Capture the cell that displays the provided text and extract its (x, y) central coordinate. 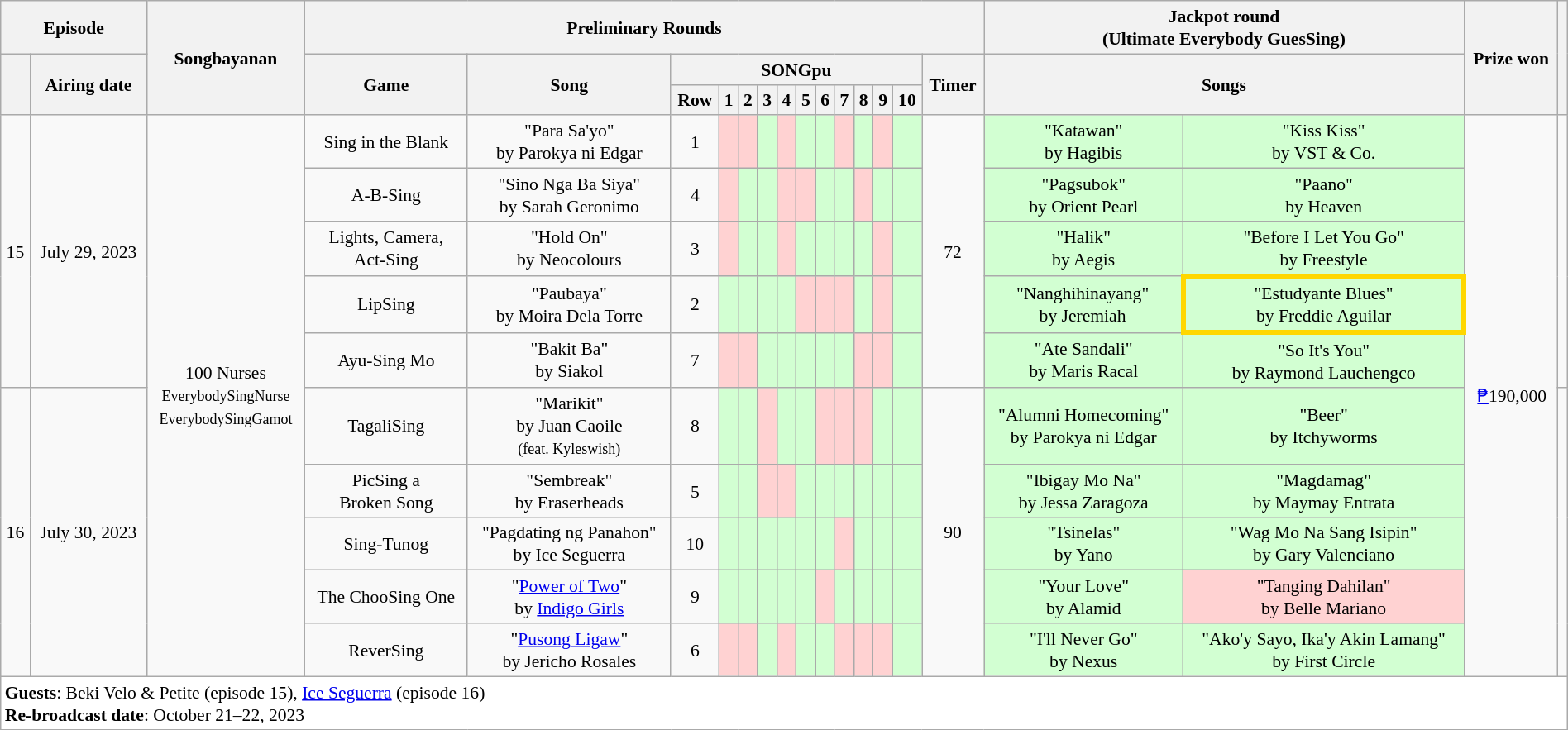
TagaliSing (385, 427)
Episode (74, 27)
Jackpot round(Ultimate Everybody GuesSing) (1224, 27)
Sing in the Blank (385, 142)
"Estudyante Blues"by Freddie Aguilar (1324, 304)
LipSing (385, 304)
ReverSing (385, 650)
Ayu-Sing Mo (385, 360)
Lights, Camera,Act-Sing (385, 249)
"Ate Sandali"by Maris Racal (1083, 360)
Songbayanan (227, 58)
72 (953, 252)
PicSing aBroken Song (385, 491)
"Pagsubok"by Orient Pearl (1083, 195)
90 (953, 532)
₱190,000 (1510, 397)
"I'll Never Go"by Nexus (1083, 650)
"Beer"by Itchyworms (1324, 427)
July 29, 2023 (88, 252)
"So It's You"by Raymond Lauchengco (1324, 360)
Row (695, 99)
"Hold On"by Neocolours (569, 249)
"Tsinelas"by Yano (1083, 544)
"Wag Mo Na Sang Isipin"by Gary Valenciano (1324, 544)
"Sembreak"by Eraserheads (569, 491)
Game (385, 84)
"Before I Let You Go"by Freestyle (1324, 249)
Guests: Beki Velo & Petite (episode 15), Ice Seguerra (episode 16)Re-broadcast date: October 21–22, 2023 (784, 703)
A-B-Sing (385, 195)
"Marikit"by Juan Caoile(feat. Kyleswish) (569, 427)
SONGpu (796, 69)
Airing date (88, 84)
"Nanghihinayang"by Jeremiah (1083, 304)
Sing-Tunog (385, 544)
"Katawan"by Hagibis (1083, 142)
July 30, 2023 (88, 532)
Timer (953, 84)
Song (569, 84)
"Ibigay Mo Na"by Jessa Zaragoza (1083, 491)
"Sino Nga Ba Siya"by Sarah Geronimo (569, 195)
Prize won (1510, 58)
"Pusong Ligaw"by Jericho Rosales (569, 650)
"Pagdating ng Panahon"by Ice Seguerra (569, 544)
"Alumni Homecoming"by Parokya ni Edgar (1083, 427)
"Magdamag"by Maymay Entrata (1324, 491)
15 (15, 252)
"Para Sa'yo"by Parokya ni Edgar (569, 142)
"Halik"by Aegis (1083, 249)
16 (15, 532)
"Tanging Dahilan"by Belle Mariano (1324, 597)
Preliminary Rounds (643, 27)
"Your Love"by Alamid (1083, 597)
"Bakit Ba"by Siakol (569, 360)
"Paubaya"by Moira Dela Torre (569, 304)
Songs (1224, 84)
100 NursesEverybodySingNurseEverybodySingGamot (227, 397)
"Paano"by Heaven (1324, 195)
"Power of Two"by Indigo Girls (569, 597)
"Ako'y Sayo, Ika'y Akin Lamang"by First Circle (1324, 650)
"Kiss Kiss"by VST & Co. (1324, 142)
The ChooSing One (385, 597)
